Output the (X, Y) coordinate of the center of the cell containing the given text.  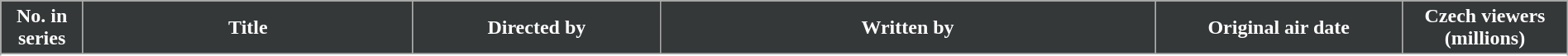
Written by (907, 28)
Title (248, 28)
Original air date (1279, 28)
Czech viewers(millions) (1485, 28)
Directed by (536, 28)
No. inseries (42, 28)
